Return (x, y) of the center of cell containing provided text 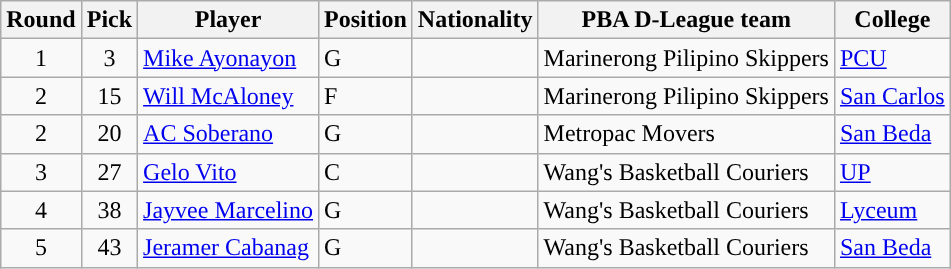
C (366, 172)
5 (41, 248)
20 (109, 134)
1 (41, 58)
38 (109, 210)
PBA D-League team (686, 20)
F (366, 96)
San Carlos (892, 96)
Pick (109, 20)
Lyceum (892, 210)
Will McAloney (228, 96)
27 (109, 172)
UP (892, 172)
Jeramer Cabanag (228, 248)
4 (41, 210)
Position (366, 20)
Round (41, 20)
AC Soberano (228, 134)
Mike Ayonayon (228, 58)
15 (109, 96)
43 (109, 248)
Jayvee Marcelino (228, 210)
Metropac Movers (686, 134)
PCU (892, 58)
Player (228, 20)
Gelo Vito (228, 172)
College (892, 20)
Nationality (475, 20)
